Return the [x, y] coordinate for the center point of the cell that contains the specified text.  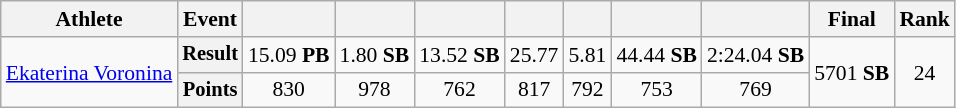
978 [375, 90]
44.44 SB [656, 55]
Ekaterina Voronina [90, 72]
Event [210, 19]
830 [289, 90]
Final [852, 19]
762 [460, 90]
25.77 [534, 55]
Points [210, 90]
Result [210, 55]
13.52 SB [460, 55]
15.09 PB [289, 55]
1.80 SB [375, 55]
2:24.04 SB [756, 55]
Athlete [90, 19]
24 [924, 72]
5701 SB [852, 72]
817 [534, 90]
792 [587, 90]
5.81 [587, 55]
769 [756, 90]
Rank [924, 19]
753 [656, 90]
